Determine the (X, Y) coordinate at the center of the cell enclosing the given text.  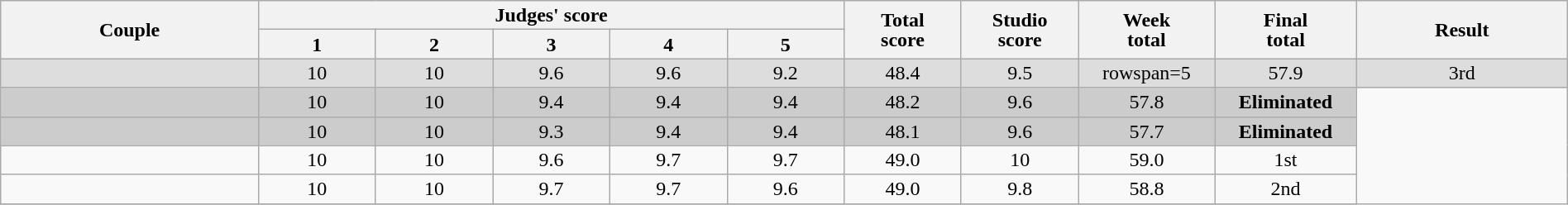
59.0 (1146, 160)
Finaltotal (1285, 30)
9.3 (552, 131)
9.8 (1020, 188)
Studioscore (1020, 30)
Couple (130, 30)
Totalscore (903, 30)
2 (434, 45)
48.1 (903, 131)
9.5 (1020, 73)
57.9 (1285, 73)
rowspan=5 (1146, 73)
3 (552, 45)
48.2 (903, 102)
48.4 (903, 73)
1st (1285, 160)
58.8 (1146, 188)
3rd (1462, 73)
Result (1462, 30)
57.7 (1146, 131)
1 (317, 45)
57.8 (1146, 102)
4 (668, 45)
2nd (1285, 188)
Judges' score (551, 15)
5 (786, 45)
9.2 (786, 73)
Weektotal (1146, 30)
